Locate the cell with the specified text and output its (X, Y) center coordinate. 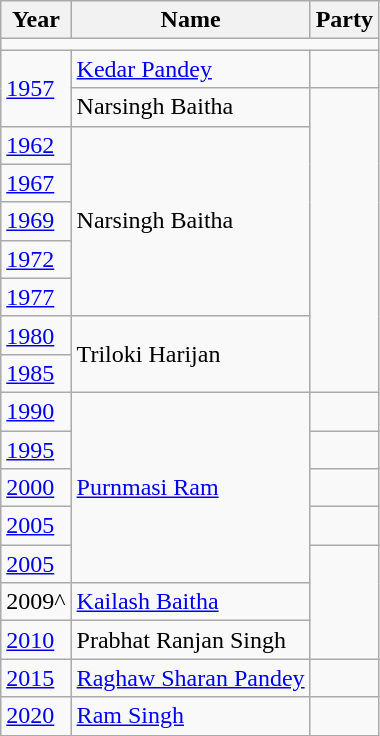
1990 (36, 411)
1985 (36, 373)
2000 (36, 488)
1977 (36, 297)
Triloki Harijan (190, 354)
2015 (36, 678)
Prabhat Ranjan Singh (190, 640)
Purnmasi Ram (190, 487)
Kedar Pandey (190, 69)
Raghaw Sharan Pandey (190, 678)
1995 (36, 449)
2020 (36, 716)
1957 (36, 88)
Year (36, 20)
1969 (36, 221)
2010 (36, 640)
Name (190, 20)
1962 (36, 145)
Ram Singh (190, 716)
Kailash Baitha (190, 602)
1972 (36, 259)
2009^ (36, 602)
Party (344, 20)
1980 (36, 335)
1967 (36, 183)
